Pinpoint the cell where the given text exists, returning its [X, Y] midpoint coordinate. 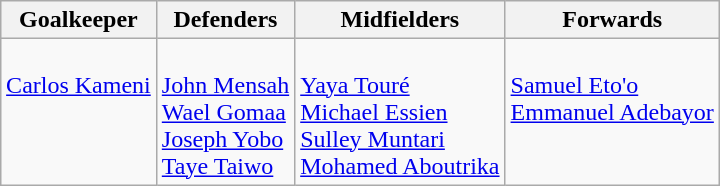
Yaya Touré Michael Essien Sulley Muntari Mohamed Aboutrika [400, 112]
John Mensah Wael Gomaa Joseph Yobo Taye Taiwo [225, 112]
Carlos Kameni [79, 112]
Midfielders [400, 20]
Goalkeeper [79, 20]
Forwards [612, 20]
Samuel Eto'o Emmanuel Adebayor [612, 112]
Defenders [225, 20]
